Output the [x, y] coordinate of the center of the cell containing the given text.  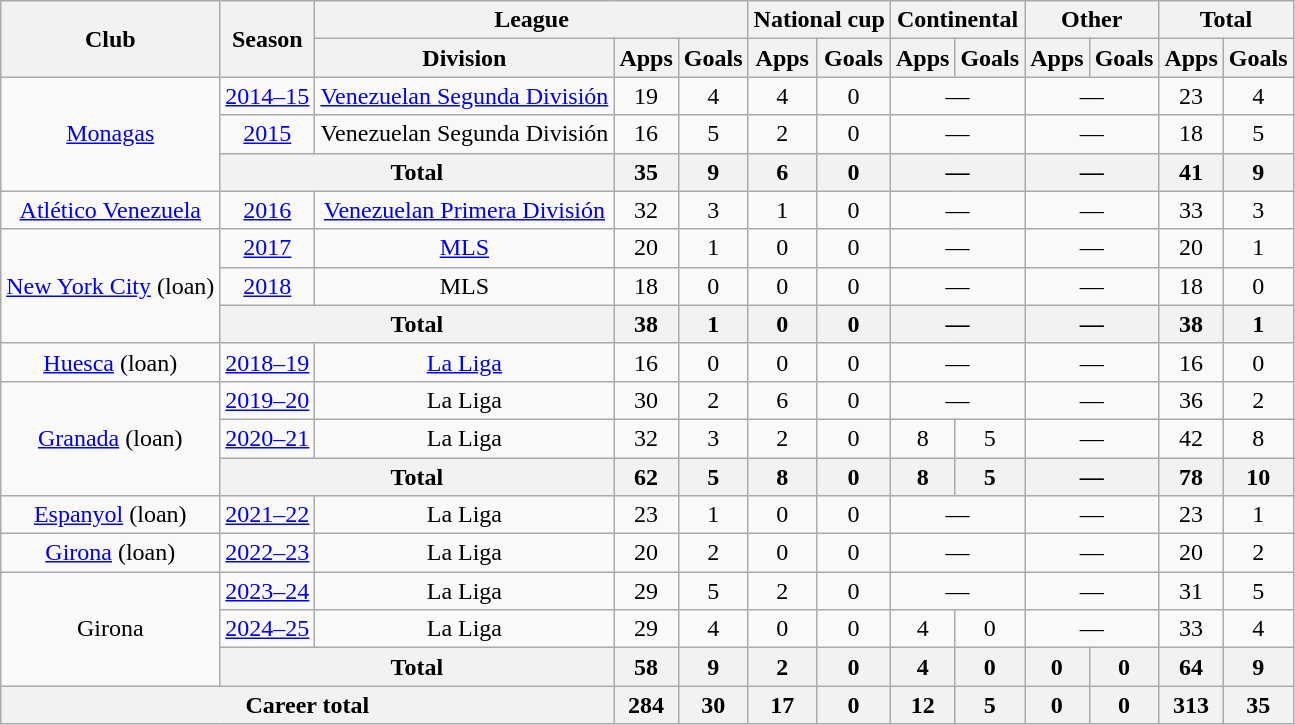
41 [1191, 172]
Huesca (loan) [110, 362]
2021–22 [268, 515]
Espanyol (loan) [110, 515]
2023–24 [268, 591]
Club [110, 39]
League [532, 20]
2022–23 [268, 553]
2017 [268, 248]
2019–20 [268, 400]
313 [1191, 705]
2018 [268, 286]
Girona [110, 629]
58 [646, 667]
10 [1258, 477]
Division [464, 58]
62 [646, 477]
19 [646, 96]
2024–25 [268, 629]
Granada (loan) [110, 438]
31 [1191, 591]
284 [646, 705]
2020–21 [268, 438]
National cup [819, 20]
Monagas [110, 134]
2014–15 [268, 96]
78 [1191, 477]
Venezuelan Primera División [464, 210]
2016 [268, 210]
36 [1191, 400]
2015 [268, 134]
12 [922, 705]
Other [1092, 20]
Atlético Venezuela [110, 210]
Continental [957, 20]
2018–19 [268, 362]
Girona (loan) [110, 553]
New York City (loan) [110, 286]
Career total [308, 705]
64 [1191, 667]
42 [1191, 438]
Season [268, 39]
17 [782, 705]
